Return the (x, y) coordinate for the center point of the cell that contains the specified text.  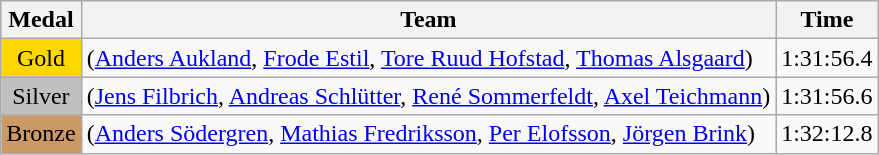
1:32:12.8 (827, 134)
Team (428, 20)
(Anders Aukland, Frode Estil, Tore Ruud Hofstad, Thomas Alsgaard) (428, 58)
1:31:56.6 (827, 96)
(Anders Södergren, Mathias Fredriksson, Per Elofsson, Jörgen Brink) (428, 134)
Silver (41, 96)
Bronze (41, 134)
1:31:56.4 (827, 58)
(Jens Filbrich, Andreas Schlütter, René Sommerfeldt, Axel Teichmann) (428, 96)
Gold (41, 58)
Time (827, 20)
Medal (41, 20)
